Search for the cell housing the specified text and yield its [X, Y] center coordinate. 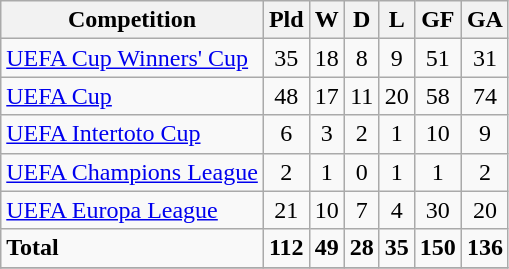
31 [484, 58]
18 [326, 58]
17 [326, 96]
GF [438, 20]
74 [484, 96]
58 [438, 96]
UEFA Champions League [132, 172]
51 [438, 58]
7 [362, 210]
UEFA Europa League [132, 210]
D [362, 20]
0 [362, 172]
112 [286, 248]
Competition [132, 20]
30 [438, 210]
6 [286, 134]
UEFA Cup Winners' Cup [132, 58]
Total [132, 248]
8 [362, 58]
11 [362, 96]
3 [326, 134]
136 [484, 248]
150 [438, 248]
Pld [286, 20]
21 [286, 210]
49 [326, 248]
UEFA Cup [132, 96]
UEFA Intertoto Cup [132, 134]
4 [396, 210]
L [396, 20]
28 [362, 248]
48 [286, 96]
GA [484, 20]
W [326, 20]
